Provide the (X, Y) coordinate of the cell's center where the given text is located.  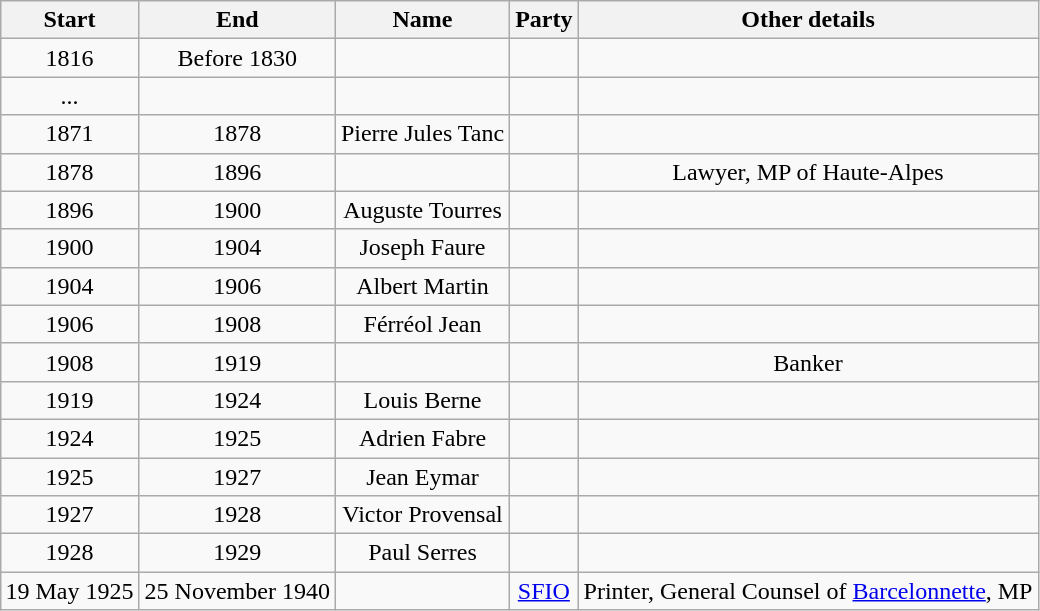
1929 (237, 553)
Party (544, 20)
Jean Eymar (422, 477)
25 November 1940 (237, 591)
Printer, General Counsel of Barcelonnette, MP (808, 591)
Louis Berne (422, 400)
Lawyer, MP of Haute-Alpes (808, 172)
1871 (70, 134)
End (237, 20)
Banker (808, 362)
Before 1830 (237, 58)
19 May 1925 (70, 591)
Paul Serres (422, 553)
Other details (808, 20)
Name (422, 20)
Albert Martin (422, 286)
SFIO (544, 591)
Joseph Faure (422, 248)
Férréol Jean (422, 324)
Adrien Fabre (422, 438)
Pierre Jules Tanc (422, 134)
Start (70, 20)
... (70, 96)
Victor Provensal (422, 515)
Auguste Tourres (422, 210)
1816 (70, 58)
